Detect which cell encompasses the target text, then output its [X, Y] center coordinate. 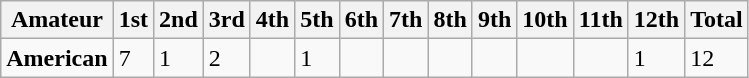
4th [272, 20]
Total [717, 20]
1st [133, 20]
8th [450, 20]
9th [494, 20]
12th [656, 20]
2nd [179, 20]
Amateur [57, 20]
10th [545, 20]
7 [133, 58]
5th [317, 20]
2 [226, 58]
11th [600, 20]
7th [406, 20]
12 [717, 58]
6th [361, 20]
American [57, 58]
3rd [226, 20]
